Find where the given text appears and provide that cell's center as (x, y) coordinate. 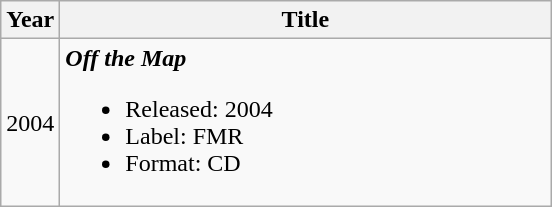
Title (306, 20)
Year (30, 20)
2004 (30, 122)
Off the MapReleased: 2004Label: FMR Format: CD (306, 122)
